Determine the [x, y] coordinate at the center of the cell enclosing the given text.  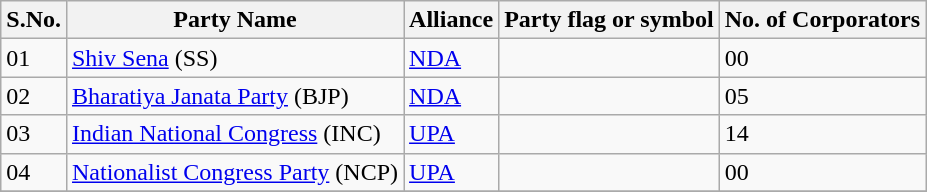
Alliance [452, 20]
Shiv Sena (SS) [234, 58]
Nationalist Congress Party (NCP) [234, 172]
No. of Corporators [822, 20]
14 [822, 134]
S.No. [34, 20]
Bharatiya Janata Party (BJP) [234, 96]
02 [34, 96]
01 [34, 58]
03 [34, 134]
Indian National Congress (INC) [234, 134]
04 [34, 172]
05 [822, 96]
Party flag or symbol [610, 20]
Party Name [234, 20]
